Detect which cell encompasses the target text, then output its (x, y) center coordinate. 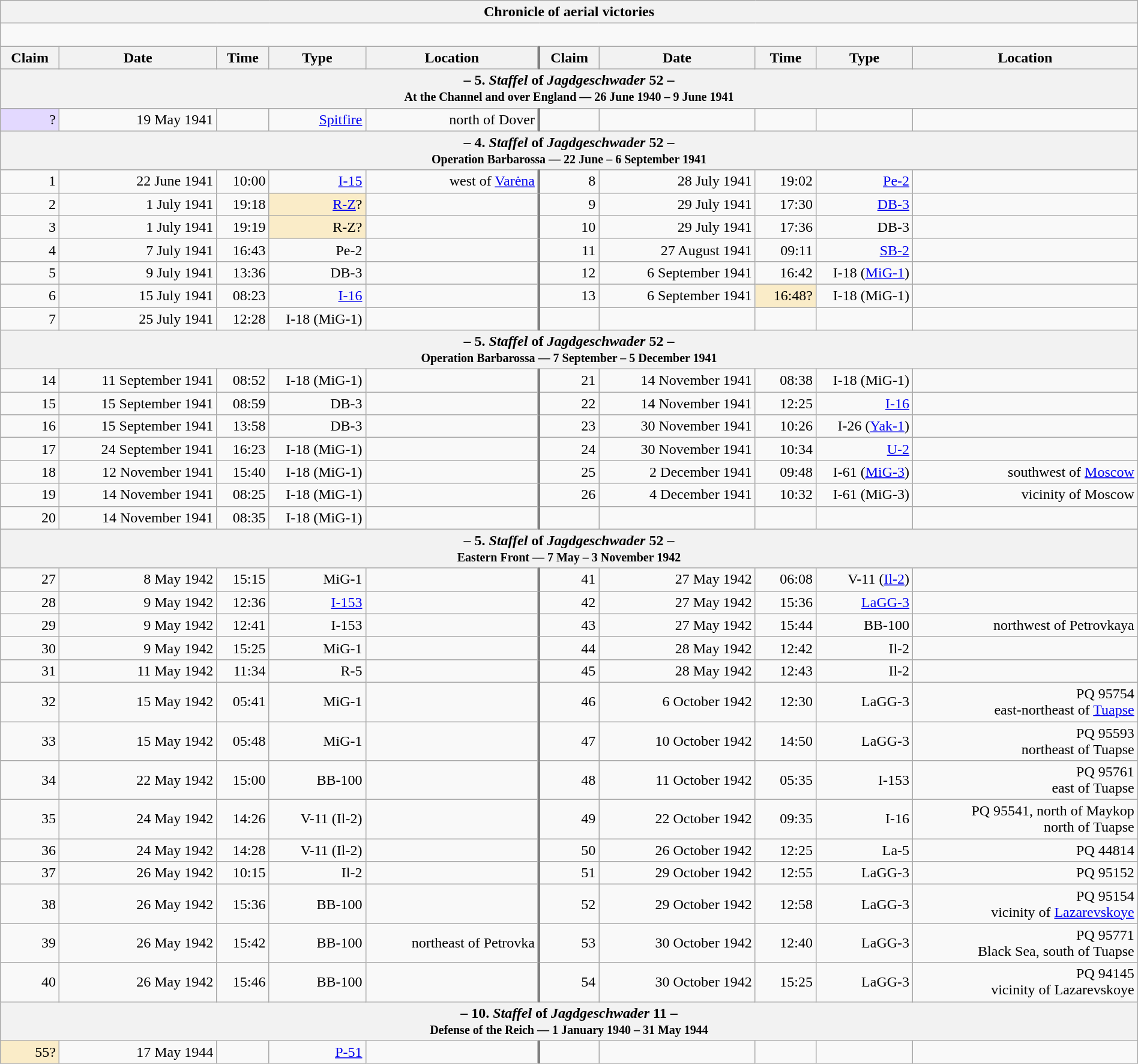
11:34 (242, 671)
19:19 (242, 227)
15:40 (242, 472)
12:55 (785, 873)
08:38 (785, 381)
12:58 (785, 904)
21 (569, 381)
05:41 (242, 701)
northeast of Petrovka (453, 943)
23 (569, 426)
I-26 (Yak-1) (864, 426)
24 September 1941 (138, 449)
27 (30, 579)
29 (30, 625)
I-15 (317, 181)
10 (569, 227)
10:32 (785, 495)
5 (30, 273)
28 July 1941 (677, 181)
45 (569, 671)
1 (30, 181)
16:48? (785, 295)
? (30, 119)
14:26 (242, 819)
15 (30, 404)
05:35 (785, 781)
9 July 1941 (138, 273)
19 May 1941 (138, 119)
16:42 (785, 273)
51 (569, 873)
38 (30, 904)
13:36 (242, 273)
42 (569, 602)
12 (569, 273)
12 November 1941 (138, 472)
– 4. Staffel of Jagdgeschwader 52 –Operation Barbarossa — 22 June – 6 September 1941 (569, 150)
10:00 (242, 181)
25 July 1941 (138, 319)
8 (569, 181)
08:25 (242, 495)
17 May 1944 (138, 1052)
10:15 (242, 873)
SB-2 (864, 250)
17:30 (785, 204)
22 May 1942 (138, 781)
14:50 (785, 741)
27 August 1941 (677, 250)
9 (569, 204)
13:58 (242, 426)
15:44 (785, 625)
15:15 (242, 579)
PQ 95152 (1025, 873)
15:42 (242, 943)
55? (30, 1052)
vicinity of Moscow (1025, 495)
06:08 (785, 579)
2 (30, 204)
13 (569, 295)
41 (569, 579)
08:35 (242, 518)
– 5. Staffel of Jagdgeschwader 52 –Operation Barbarossa — 7 September – 5 December 1941 (569, 349)
PQ 95771Black Sea, south of Tuapse (1025, 943)
47 (569, 741)
48 (569, 781)
33 (30, 741)
8 May 1942 (138, 579)
20 (30, 518)
17:36 (785, 227)
12:42 (785, 648)
La-5 (864, 850)
12:43 (785, 671)
6 (30, 295)
11 September 1941 (138, 381)
PQ 44814 (1025, 850)
53 (569, 943)
31 (30, 671)
– 5. Staffel of Jagdgeschwader 52 –At the Channel and over England — 26 June 1940 – 9 June 1941 (569, 89)
– 5. Staffel of Jagdgeschwader 52 –Eastern Front — 7 May – 3 November 1942 (569, 549)
P-51 (317, 1052)
north of Dover (453, 119)
12:36 (242, 602)
10:34 (785, 449)
7 (30, 319)
32 (30, 701)
35 (30, 819)
39 (30, 943)
11 May 1942 (138, 671)
08:52 (242, 381)
22 June 1941 (138, 181)
4 (30, 250)
37 (30, 873)
12:28 (242, 319)
12:41 (242, 625)
08:23 (242, 295)
northwest of Petrovkaya (1025, 625)
09:11 (785, 250)
14:28 (242, 850)
12:40 (785, 943)
10 October 1942 (677, 741)
4 December 1941 (677, 495)
3 (30, 227)
PQ 94145vicinity of Lazarevskoye (1025, 982)
46 (569, 701)
26 (569, 495)
14 (30, 381)
15:00 (242, 781)
10:26 (785, 426)
36 (30, 850)
U-2 (864, 449)
18 (30, 472)
15:46 (242, 982)
11 (569, 250)
43 (569, 625)
Chronicle of aerial victories (569, 12)
05:48 (242, 741)
30 (30, 648)
22 October 1942 (677, 819)
Spitfire (317, 119)
19:02 (785, 181)
12:30 (785, 701)
50 (569, 850)
44 (569, 648)
PQ 95541, north of Maykop north of Tuapse (1025, 819)
28 (30, 602)
26 October 1942 (677, 850)
17 (30, 449)
22 (569, 404)
09:48 (785, 472)
19 (30, 495)
40 (30, 982)
08:59 (242, 404)
PQ 95593 northeast of Tuapse (1025, 741)
09:35 (785, 819)
PQ 95761 east of Tuapse (1025, 781)
PQ 95754 east-northeast of Tuapse (1025, 701)
16 (30, 426)
PQ 95154vicinity of Lazarevskoye (1025, 904)
25 (569, 472)
52 (569, 904)
11 October 1942 (677, 781)
54 (569, 982)
16:43 (242, 250)
R-5 (317, 671)
7 July 1941 (138, 250)
west of Varėna (453, 181)
6 October 1942 (677, 701)
– 10. Staffel of Jagdgeschwader 11 –Defense of the Reich — 1 January 1940 – 31 May 1944 (569, 1021)
16:23 (242, 449)
15 July 1941 (138, 295)
24 (569, 449)
49 (569, 819)
19:18 (242, 204)
34 (30, 781)
2 December 1941 (677, 472)
southwest of Moscow (1025, 472)
